From the cell containing the given text, extract its center point as (x, y) coordinate. 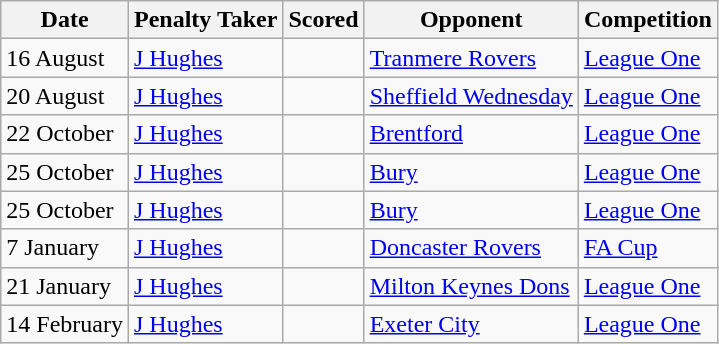
Penalty Taker (205, 20)
FA Cup (648, 248)
20 August (65, 96)
21 January (65, 286)
Doncaster Rovers (471, 248)
Opponent (471, 20)
Date (65, 20)
Milton Keynes Dons (471, 286)
16 August (65, 58)
Tranmere Rovers (471, 58)
22 October (65, 134)
Competition (648, 20)
Sheffield Wednesday (471, 96)
Scored (324, 20)
Exeter City (471, 324)
7 January (65, 248)
14 February (65, 324)
Brentford (471, 134)
